Output the (x, y) coordinate of the center of the cell containing the given text.  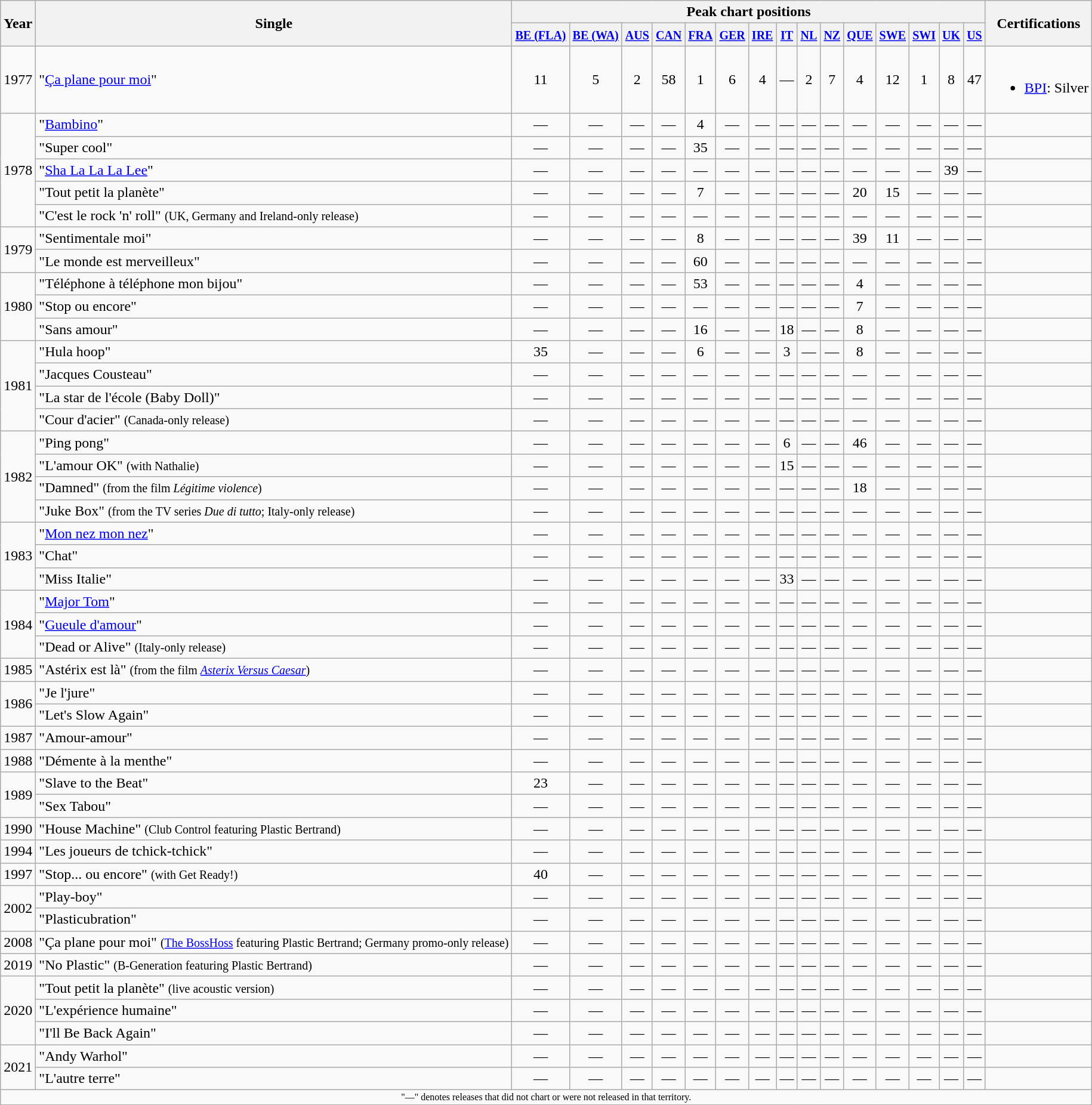
"Jacques Cousteau" (274, 375)
NZ (832, 35)
1989 (18, 795)
1981 (18, 386)
BPI: Silver (1038, 80)
"Ça plane pour moi" (The BossHoss featuring Plastic Bertrand; Germany promo-only release) (274, 942)
"I'll Be Back Again" (274, 1033)
FRA (701, 35)
16 (701, 329)
"Le monde est merveilleux" (274, 261)
1984 (18, 624)
"Sans amour" (274, 329)
"L'expérience humaine" (274, 1010)
"Mon nez mon nez" (274, 533)
20 (860, 193)
"L'autre terre" (274, 1079)
"—" denotes releases that did not chart or were not released in that territory. (547, 1097)
1997 (18, 874)
1983 (18, 556)
47 (975, 80)
1978 (18, 170)
1990 (18, 829)
"Dead or Alive" (Italy-only release) (274, 647)
"Stop... ou encore" (with Get Ready!) (274, 874)
"Tout petit la planète" (274, 193)
"Tout petit la planète" (live acoustic version) (274, 987)
AUS (637, 35)
"Damned" (from the film Légitime violence) (274, 488)
1987 (18, 738)
1986 (18, 704)
1977 (18, 80)
NL (809, 35)
"Amour-amour" (274, 738)
"Astérix est là" (from the film Asterix Versus Caesar) (274, 669)
"Sentimentale moi" (274, 238)
"Super cool" (274, 147)
33 (786, 579)
3 (786, 352)
40 (541, 874)
2020 (18, 1010)
5 (596, 80)
IRE (763, 35)
CAN (668, 35)
US (975, 35)
"C'est le rock 'n' roll" (UK, Germany and Ireland-only release) (274, 215)
SWI (924, 35)
1994 (18, 851)
58 (668, 80)
"L'amour OK" (with Nathalie) (274, 465)
"Plasticubration" (274, 919)
Peak chart positions (748, 12)
53 (701, 283)
12 (893, 80)
2002 (18, 908)
"Let's Slow Again" (274, 715)
"Andy Warhol" (274, 1055)
"Ping pong" (274, 443)
"Chat" (274, 556)
BE (FLA) (541, 35)
60 (701, 261)
1979 (18, 249)
"La star de l'école (Baby Doll)" (274, 397)
"Sex Tabou" (274, 806)
"Les joueurs de tchick-tchick" (274, 851)
46 (860, 443)
"Slave to the Beat" (274, 783)
"Démente à la menthe" (274, 761)
"Major Tom" (274, 601)
"Téléphone à téléphone mon bijou" (274, 283)
"Bambino" (274, 125)
"Je l'jure" (274, 693)
IT (786, 35)
"Cour d'acier" (Canada-only release) (274, 420)
QUE (860, 35)
"Sha La La La Lee" (274, 170)
"Stop ou encore" (274, 306)
23 (541, 783)
2019 (18, 965)
BE (WA) (596, 35)
"House Machine" (Club Control featuring Plastic Bertrand) (274, 829)
"No Plastic" (B-Generation featuring Plastic Bertrand) (274, 965)
"Juke Box" (from the TV series Due di tutto; Italy-only release) (274, 511)
2021 (18, 1067)
Single (274, 23)
SWE (893, 35)
GER (732, 35)
"Miss Italie" (274, 579)
Certifications (1038, 23)
"Hula hoop" (274, 352)
"Gueule d'amour" (274, 624)
UK (951, 35)
2008 (18, 942)
1985 (18, 669)
1980 (18, 306)
Year (18, 23)
"Play-boy" (274, 897)
1982 (18, 477)
1988 (18, 761)
"Ça plane pour moi" (274, 80)
